Pinpoint the cell where the given text exists, returning its (x, y) midpoint coordinate. 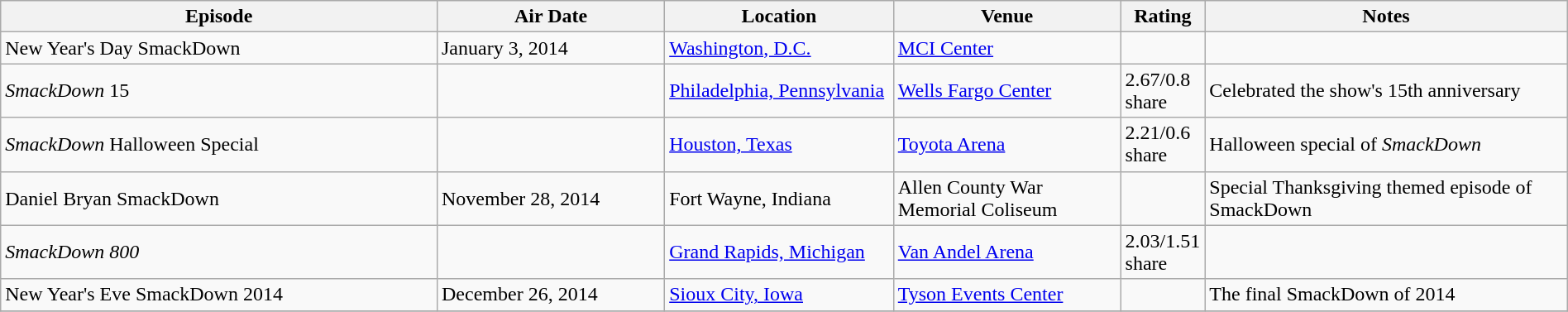
Rating (1163, 17)
MCI Center (1007, 48)
2.67/0.8 share (1163, 91)
The final SmackDown of 2014 (1386, 295)
December 26, 2014 (551, 295)
November 28, 2014 (551, 199)
Fort Wayne, Indiana (779, 199)
Halloween special of SmackDown (1386, 144)
Philadelphia, Pennsylvania (779, 91)
Celebrated the show's 15th anniversary (1386, 91)
New Year's Day SmackDown (219, 48)
SmackDown 800 (219, 252)
Grand Rapids, Michigan (779, 252)
2.03/1.51 share (1163, 252)
Allen County War Memorial Coliseum (1007, 199)
SmackDown Halloween Special (219, 144)
Sioux City, Iowa (779, 295)
Toyota Arena (1007, 144)
January 3, 2014 (551, 48)
Notes (1386, 17)
SmackDown 15 (219, 91)
Wells Fargo Center (1007, 91)
New Year's Eve SmackDown 2014 (219, 295)
Daniel Bryan SmackDown (219, 199)
2.21/0.6 share (1163, 144)
Air Date (551, 17)
Venue (1007, 17)
Van Andel Arena (1007, 252)
Location (779, 17)
Washington, D.C. (779, 48)
Episode (219, 17)
Special Thanksgiving themed episode of SmackDown (1386, 199)
Houston, Texas (779, 144)
Tyson Events Center (1007, 295)
